Identify which cell holds the provided text, then report its [X, Y] central coordinate. 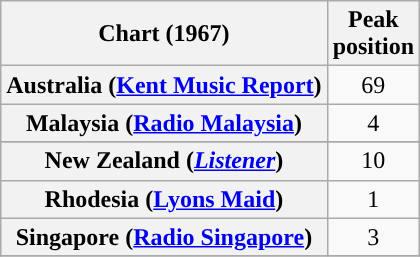
3 [373, 237]
Chart (1967) [164, 34]
4 [373, 123]
Malaysia (Radio Malaysia) [164, 123]
Singapore (Radio Singapore) [164, 237]
New Zealand (Listener) [164, 161]
Peakposition [373, 34]
1 [373, 199]
Rhodesia (Lyons Maid) [164, 199]
10 [373, 161]
Australia (Kent Music Report) [164, 85]
69 [373, 85]
